Locate the cell with the specified text and output its [X, Y] center coordinate. 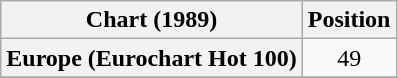
Position [349, 20]
Europe (Eurochart Hot 100) [152, 58]
Chart (1989) [152, 20]
49 [349, 58]
